Determine the (x, y) coordinate at the center of the cell enclosing the given text.  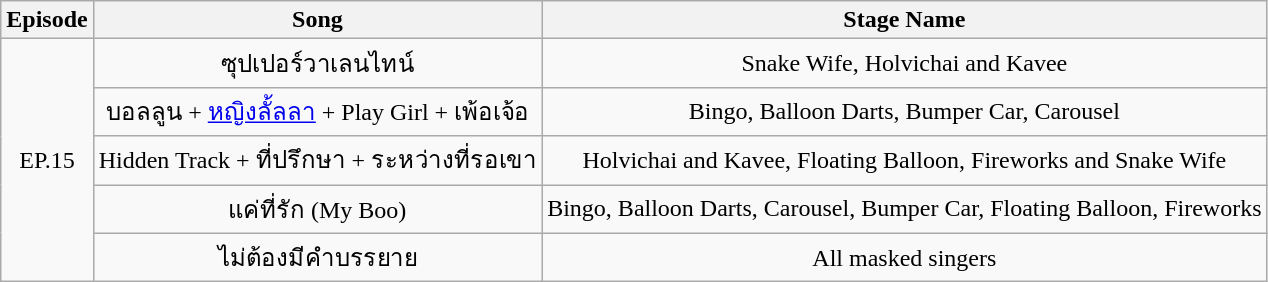
Holvichai and Kavee, Floating Balloon, Fireworks and Snake Wife (904, 160)
Hidden Track + ที่ปรึกษา + ระหว่างที่รอเขา (317, 160)
ไม่ต้องมีคำบรรยาย (317, 258)
บอลลูน + หญิงลั้ลลา + Play Girl + เพ้อเจ้อ (317, 112)
ซุปเปอร์วาเลนไทน์ (317, 64)
Song (317, 20)
แค่ที่รัก (My Boo) (317, 208)
Stage Name (904, 20)
All masked singers (904, 258)
Snake Wife, Holvichai and Kavee (904, 64)
Episode (47, 20)
Bingo, Balloon Darts, Carousel, Bumper Car, Floating Balloon, Fireworks (904, 208)
Bingo, Balloon Darts, Bumper Car, Carousel (904, 112)
EP.15 (47, 160)
